Detect which cell encompasses the target text, then output its [X, Y] center coordinate. 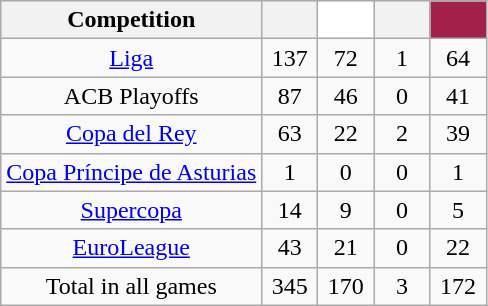
39 [458, 134]
21 [346, 248]
137 [290, 58]
Copa Príncipe de Asturias [132, 172]
345 [290, 286]
64 [458, 58]
Liga [132, 58]
43 [290, 248]
2 [402, 134]
Total in all games [132, 286]
Supercopa [132, 210]
3 [402, 286]
172 [458, 286]
41 [458, 96]
170 [346, 286]
46 [346, 96]
EuroLeague [132, 248]
9 [346, 210]
72 [346, 58]
63 [290, 134]
5 [458, 210]
ACB Playoffs [132, 96]
Competition [132, 20]
14 [290, 210]
87 [290, 96]
Copa del Rey [132, 134]
